Locate the cell with the specified text and output its (X, Y) center coordinate. 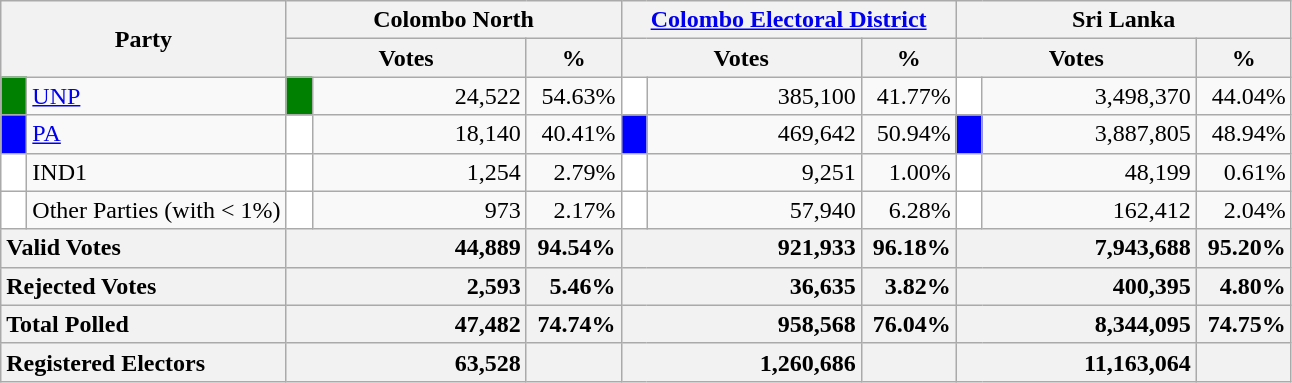
44.04% (1244, 96)
2.04% (1244, 210)
162,412 (1089, 210)
57,940 (754, 210)
2.79% (574, 172)
54.63% (574, 96)
95.20% (1244, 248)
76.04% (908, 324)
973 (419, 210)
Colombo North (454, 20)
8,344,095 (1076, 324)
48.94% (1244, 134)
24,522 (419, 96)
400,395 (1076, 286)
1,254 (419, 172)
2.17% (574, 210)
41.77% (908, 96)
Valid Votes (144, 248)
74.74% (574, 324)
7,943,688 (1076, 248)
Sri Lanka (1124, 20)
1.00% (908, 172)
PA (156, 134)
36,635 (741, 286)
3,887,805 (1089, 134)
94.54% (574, 248)
3,498,370 (1089, 96)
958,568 (741, 324)
1,260,686 (741, 362)
Rejected Votes (144, 286)
Party (144, 39)
2,593 (406, 286)
0.61% (1244, 172)
4.80% (1244, 286)
44,889 (406, 248)
Registered Electors (144, 362)
385,100 (754, 96)
469,642 (754, 134)
11,163,064 (1076, 362)
Colombo Electoral District (788, 20)
IND1 (156, 172)
3.82% (908, 286)
50.94% (908, 134)
9,251 (754, 172)
6.28% (908, 210)
UNP (156, 96)
74.75% (1244, 324)
18,140 (419, 134)
47,482 (406, 324)
Total Polled (144, 324)
5.46% (574, 286)
921,933 (741, 248)
40.41% (574, 134)
48,199 (1089, 172)
96.18% (908, 248)
63,528 (406, 362)
Other Parties (with < 1%) (156, 210)
